Find where the given text appears and provide that cell's center as [x, y] coordinate. 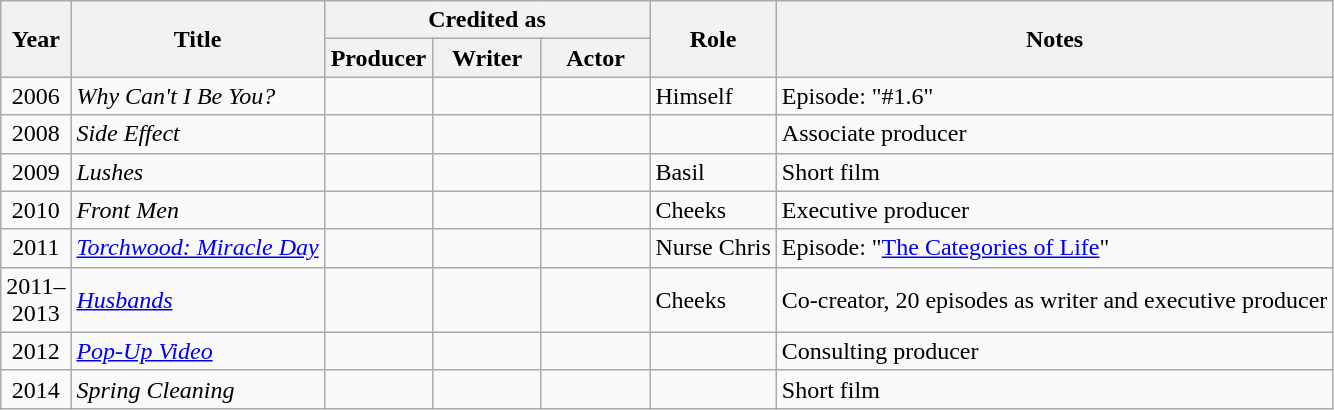
2009 [36, 172]
Episode: "#1.6" [1054, 96]
Producer [378, 58]
Executive producer [1054, 210]
Side Effect [198, 134]
Actor [596, 58]
Notes [1054, 39]
Writer [488, 58]
Pop-Up Video [198, 351]
Husbands [198, 300]
2014 [36, 389]
Title [198, 39]
Co-creator, 20 episodes as writer and executive producer [1054, 300]
Why Can't I Be You? [198, 96]
Spring Cleaning [198, 389]
2011 [36, 248]
Lushes [198, 172]
Front Men [198, 210]
2011–2013 [36, 300]
2008 [36, 134]
2012 [36, 351]
Associate producer [1054, 134]
Nurse Chris [713, 248]
Consulting producer [1054, 351]
Role [713, 39]
Credited as [487, 20]
2006 [36, 96]
Torchwood: Miracle Day [198, 248]
Episode: "The Categories of Life" [1054, 248]
Year [36, 39]
2010 [36, 210]
Himself [713, 96]
Basil [713, 172]
